For the text-containing cell, return its midpoint in [x, y] coordinate format. 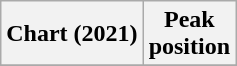
Chart (2021) [72, 34]
Peakposition [189, 34]
